Detect which cell encompasses the target text, then output its (x, y) center coordinate. 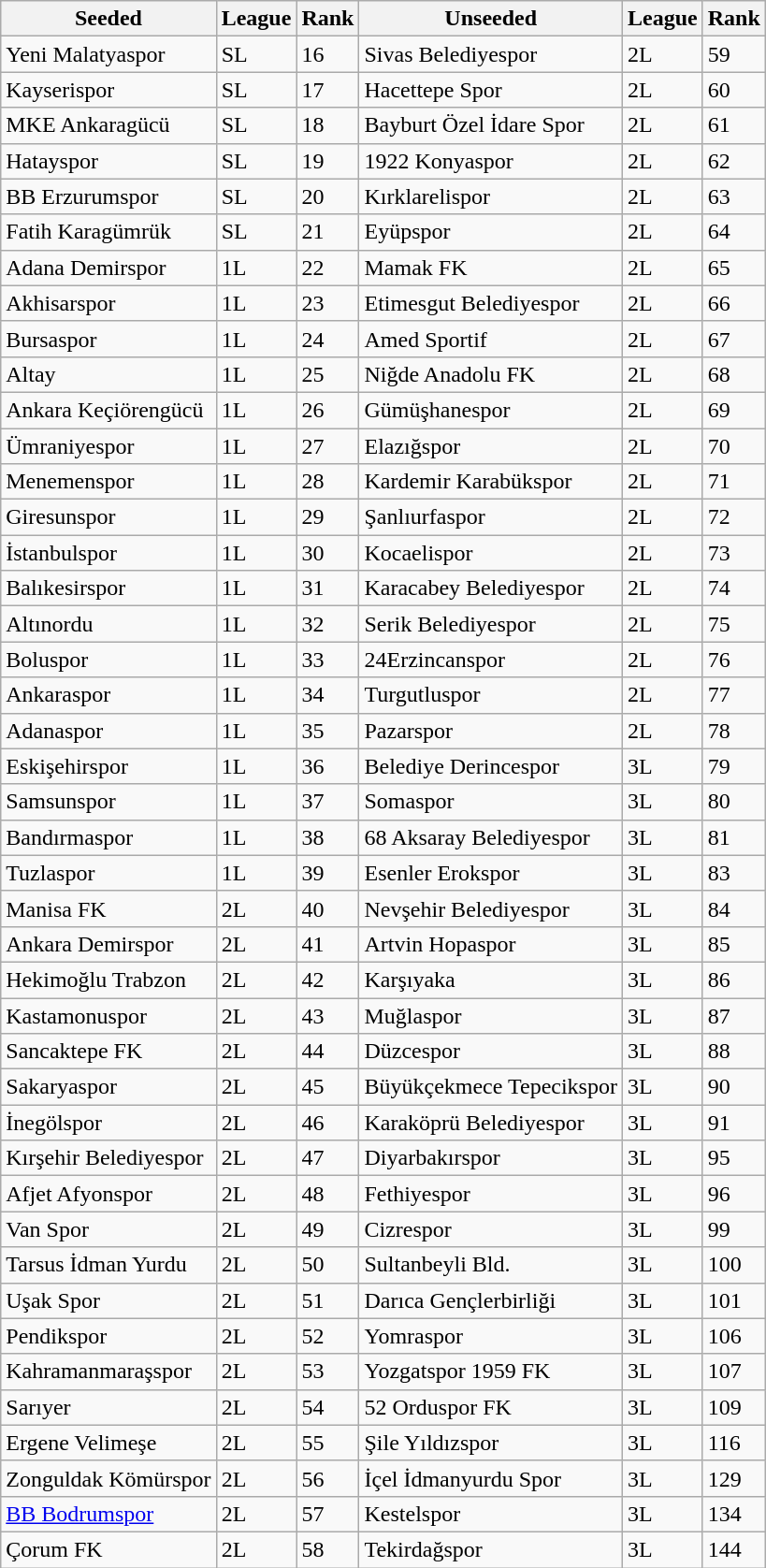
Adanaspor (108, 731)
52 (327, 1336)
45 (327, 1087)
Karşıyaka (491, 980)
84 (733, 908)
37 (327, 802)
Diyarbakırspor (491, 1158)
Serik Belediyespor (491, 624)
95 (733, 1158)
Bayburt Özel İdare Spor (491, 125)
Van Spor (108, 1229)
Adana Demirspor (108, 268)
Seeded (108, 19)
Eskişehirspor (108, 766)
Ankara Demirspor (108, 944)
60 (733, 90)
Kayserispor (108, 90)
70 (733, 446)
47 (327, 1158)
74 (733, 588)
Tekirdağspor (491, 1549)
Manisa FK (108, 908)
Düzcespor (491, 1052)
Karacabey Belediyespor (491, 588)
29 (327, 517)
100 (733, 1265)
Somaspor (491, 802)
Kastamonuspor (108, 1015)
73 (733, 553)
42 (327, 980)
81 (733, 837)
99 (733, 1229)
Kırşehir Belediyespor (108, 1158)
İstanbulspor (108, 553)
88 (733, 1052)
Altınordu (108, 624)
Menemenspor (108, 482)
Sultanbeyli Bld. (491, 1265)
79 (733, 766)
32 (327, 624)
İnegölspor (108, 1123)
129 (733, 1478)
Darıca Gençlerbirliği (491, 1300)
Mamak FK (491, 268)
Şile Yıldızspor (491, 1443)
77 (733, 695)
90 (733, 1087)
Bursaspor (108, 339)
Fethiyespor (491, 1194)
62 (733, 161)
Elazığspor (491, 446)
Büyükçekmece Tepecikspor (491, 1087)
28 (327, 482)
Kardemir Karabükspor (491, 482)
19 (327, 161)
Yozgatspor 1959 FK (491, 1372)
1922 Konyaspor (491, 161)
Nevşehir Belediyespor (491, 908)
51 (327, 1300)
Zonguldak Kömürspor (108, 1478)
87 (733, 1015)
Hacettepe Spor (491, 90)
Muğlaspor (491, 1015)
48 (327, 1194)
68 Aksaray Belediyespor (491, 837)
Ankara Keçiörengücü (108, 410)
Samsunspor (108, 802)
57 (327, 1514)
91 (733, 1123)
106 (733, 1336)
Yomraspor (491, 1336)
Belediye Derincespor (491, 766)
Tuzlaspor (108, 873)
116 (733, 1443)
69 (733, 410)
Kocaelispor (491, 553)
BB Erzurumspor (108, 196)
Akhisarspor (108, 303)
Giresunspor (108, 517)
Etimesgut Belediyespor (491, 303)
21 (327, 232)
39 (327, 873)
59 (733, 54)
85 (733, 944)
43 (327, 1015)
Eyüpspor (491, 232)
101 (733, 1300)
Fatih Karagümrük (108, 232)
31 (327, 588)
Balıkesirspor (108, 588)
Amed Sportif (491, 339)
49 (327, 1229)
96 (733, 1194)
Sarıyer (108, 1407)
Afjet Afyonspor (108, 1194)
Pendikspor (108, 1336)
Altay (108, 374)
33 (327, 660)
Uşak Spor (108, 1300)
Turgutluspor (491, 695)
16 (327, 54)
20 (327, 196)
Pazarspor (491, 731)
134 (733, 1514)
Sivas Belediyespor (491, 54)
Unseeded (491, 19)
109 (733, 1407)
44 (327, 1052)
24Erzincanspor (491, 660)
86 (733, 980)
52 Orduspor FK (491, 1407)
75 (733, 624)
66 (733, 303)
55 (327, 1443)
MKE Ankaragücü (108, 125)
80 (733, 802)
36 (327, 766)
BB Bodrumspor (108, 1514)
107 (733, 1372)
26 (327, 410)
Sancaktepe FK (108, 1052)
Karaköprü Belediyespor (491, 1123)
38 (327, 837)
Gümüşhanespor (491, 410)
25 (327, 374)
61 (733, 125)
68 (733, 374)
Niğde Anadolu FK (491, 374)
27 (327, 446)
76 (733, 660)
78 (733, 731)
58 (327, 1549)
83 (733, 873)
40 (327, 908)
41 (327, 944)
Hekimoğlu Trabzon (108, 980)
Kırklarelispor (491, 196)
144 (733, 1549)
71 (733, 482)
34 (327, 695)
64 (733, 232)
35 (327, 731)
23 (327, 303)
Yeni Malatyaspor (108, 54)
Kahramanmaraşspor (108, 1372)
72 (733, 517)
17 (327, 90)
50 (327, 1265)
53 (327, 1372)
Bandırmaspor (108, 837)
Cizrespor (491, 1229)
Ümraniyespor (108, 446)
24 (327, 339)
İçel İdmanyurdu Spor (491, 1478)
Çorum FK (108, 1549)
65 (733, 268)
Boluspor (108, 660)
67 (733, 339)
56 (327, 1478)
63 (733, 196)
22 (327, 268)
46 (327, 1123)
Ankaraspor (108, 695)
30 (327, 553)
Şanlıurfaspor (491, 517)
Hatayspor (108, 161)
18 (327, 125)
Sakaryaspor (108, 1087)
54 (327, 1407)
Artvin Hopaspor (491, 944)
Kestelspor (491, 1514)
Ergene Velimeşe (108, 1443)
Tarsus İdman Yurdu (108, 1265)
Esenler Erokspor (491, 873)
